Detect which cell encompasses the target text, then output its [x, y] center coordinate. 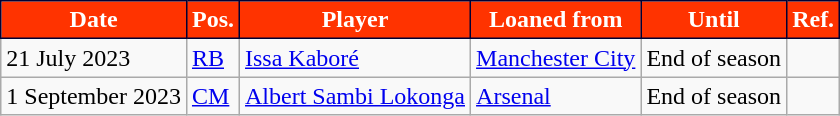
Arsenal [556, 96]
RB [212, 58]
Player [356, 20]
Pos. [212, 20]
Albert Sambi Lokonga [356, 96]
CM [212, 96]
Manchester City [556, 58]
1 September 2023 [94, 96]
Issa Kaboré [356, 58]
21 July 2023 [94, 58]
Until [714, 20]
Loaned from [556, 20]
Ref. [814, 20]
Date [94, 20]
